Extract the (X, Y) coordinate from the center of the cell holding the provided text.  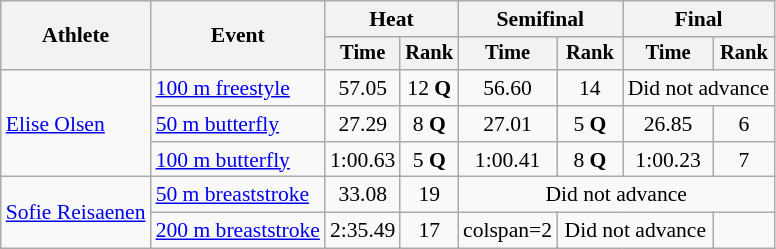
Final (699, 19)
6 (744, 124)
200 m breaststroke (238, 231)
1:00.23 (668, 160)
Athlete (76, 36)
2:35.49 (362, 231)
Elise Olsen (76, 124)
colspan=2 (508, 231)
100 m butterfly (238, 160)
7 (744, 160)
50 m butterfly (238, 124)
1:00.63 (362, 160)
56.60 (508, 88)
17 (429, 231)
27.01 (508, 124)
1:00.41 (508, 160)
50 m breaststroke (238, 195)
19 (429, 195)
12 Q (429, 88)
27.29 (362, 124)
Sofie Reisaenen (76, 212)
Event (238, 36)
Heat (392, 19)
26.85 (668, 124)
57.05 (362, 88)
33.08 (362, 195)
100 m freestyle (238, 88)
14 (590, 88)
Semifinal (540, 19)
